Search for the cell housing the specified text and yield its [x, y] center coordinate. 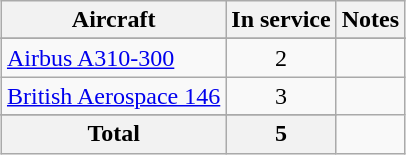
Notes [370, 20]
British Aerospace 146 [113, 96]
5 [281, 134]
Aircraft [113, 20]
In service [281, 20]
Airbus A310-300 [113, 58]
2 [281, 58]
3 [281, 96]
Total [113, 134]
